Return [X, Y] of the center of cell containing provided text 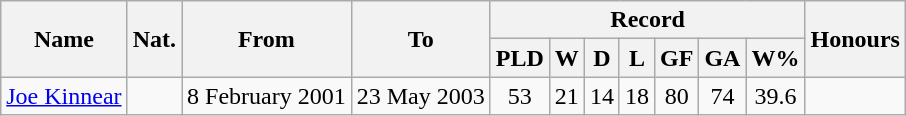
W% [776, 58]
Record [648, 20]
23 May 2003 [420, 96]
PLD [520, 58]
GA [722, 58]
8 February 2001 [267, 96]
39.6 [776, 96]
21 [566, 96]
D [602, 58]
GF [677, 58]
From [267, 39]
53 [520, 96]
Name [64, 39]
Nat. [154, 39]
Honours [855, 39]
W [566, 58]
Joe Kinnear [64, 96]
80 [677, 96]
To [420, 39]
L [636, 58]
14 [602, 96]
74 [722, 96]
18 [636, 96]
